Capture the cell that displays the provided text and extract its [x, y] central coordinate. 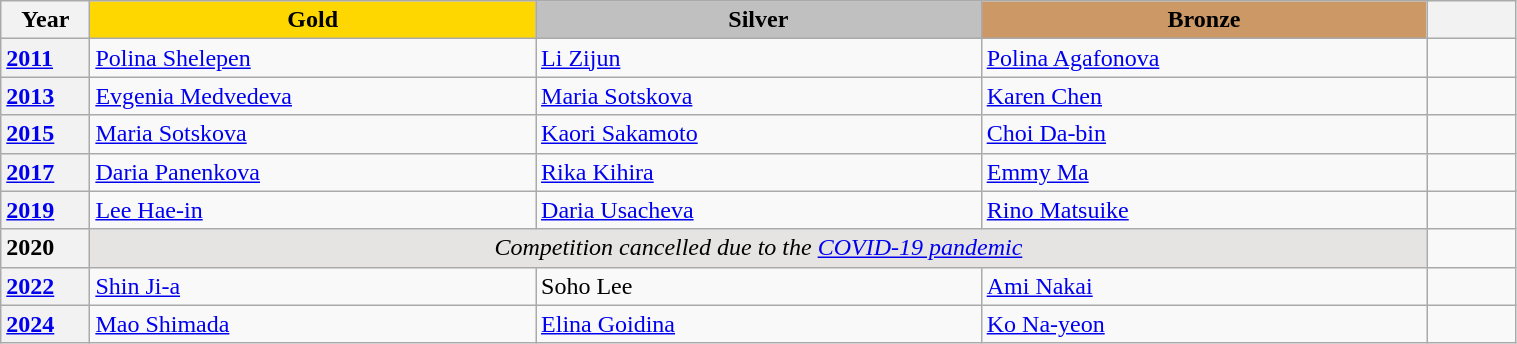
2017 [46, 172]
2020 [46, 248]
Choi Da-bin [1204, 134]
Daria Panenkova [313, 172]
Shin Ji-a [313, 286]
Emmy Ma [1204, 172]
Elina Goidina [759, 324]
2013 [46, 96]
2024 [46, 324]
Kaori Sakamoto [759, 134]
Competition cancelled due to the COVID-19 pandemic [758, 248]
Rino Matsuike [1204, 210]
Polina Shelepen [313, 58]
Ami Nakai [1204, 286]
Bronze [1204, 20]
2011 [46, 58]
Silver [759, 20]
Rika Kihira [759, 172]
Daria Usacheva [759, 210]
2015 [46, 134]
Evgenia Medvedeva [313, 96]
Ko Na-yeon [1204, 324]
Karen Chen [1204, 96]
Lee Hae-in [313, 210]
Soho Lee [759, 286]
2019 [46, 210]
Li Zijun [759, 58]
Polina Agafonova [1204, 58]
Year [46, 20]
Gold [313, 20]
2022 [46, 286]
Mao Shimada [313, 324]
